From the cell containing the given text, extract its center point as [X, Y] coordinate. 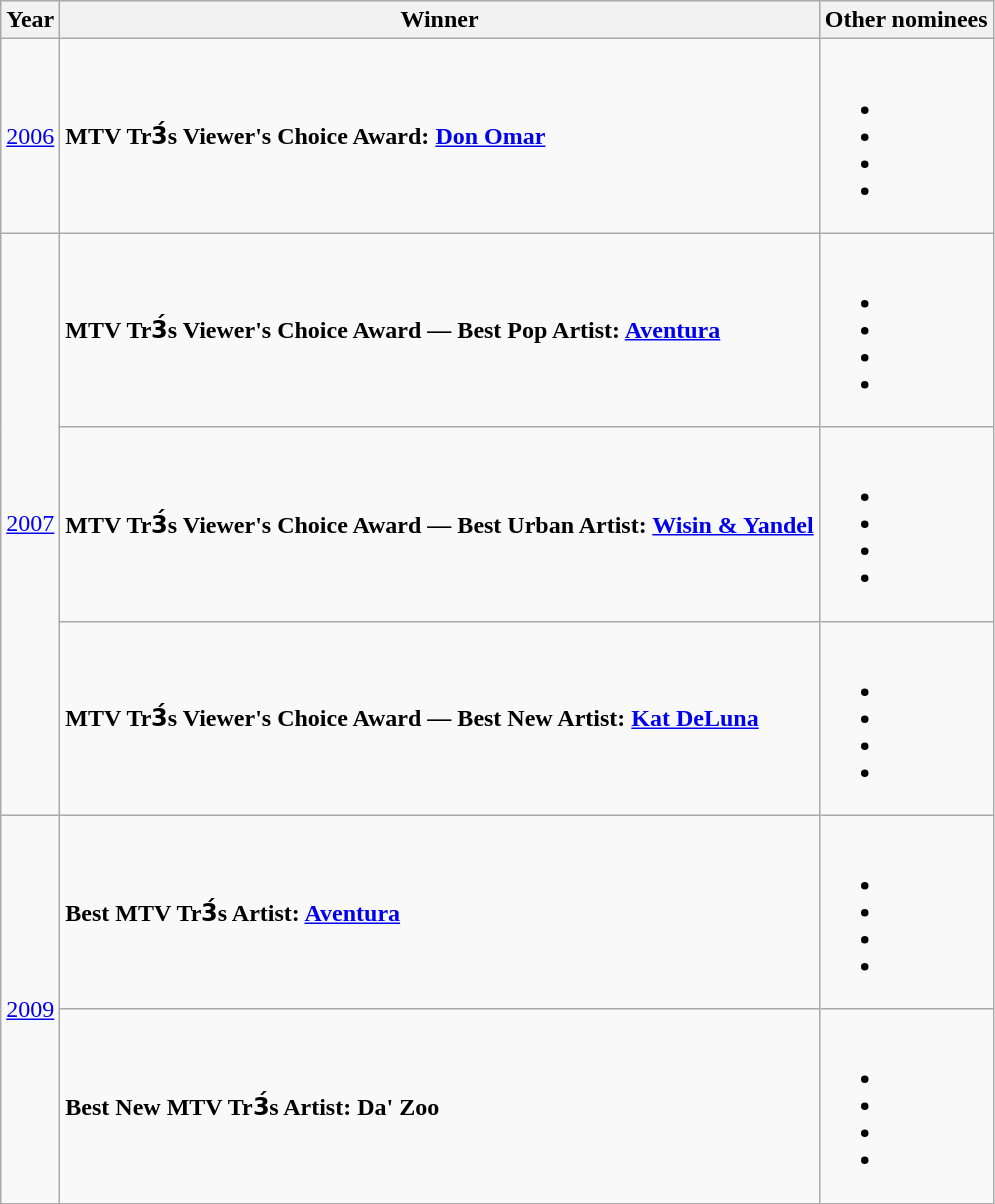
MTV Tr3́s Viewer's Choice Award — Best Urban Artist: Wisin & Yandel [440, 524]
MTV Tr3́s Viewer's Choice Award — Best Pop Artist: Aventura [440, 330]
2006 [30, 136]
Other nominees [906, 20]
Winner [440, 20]
Best New MTV Tr3́s Artist: Da' Zoo [440, 1106]
MTV Tr3́s Viewer's Choice Award — Best New Artist: Kat DeLuna [440, 718]
Year [30, 20]
2007 [30, 524]
MTV Tr3́s Viewer's Choice Award: Don Omar [440, 136]
Best MTV Tr3́s Artist: Aventura [440, 912]
2009 [30, 1009]
